Output the (x, y) coordinate of the center of the cell containing the given text.  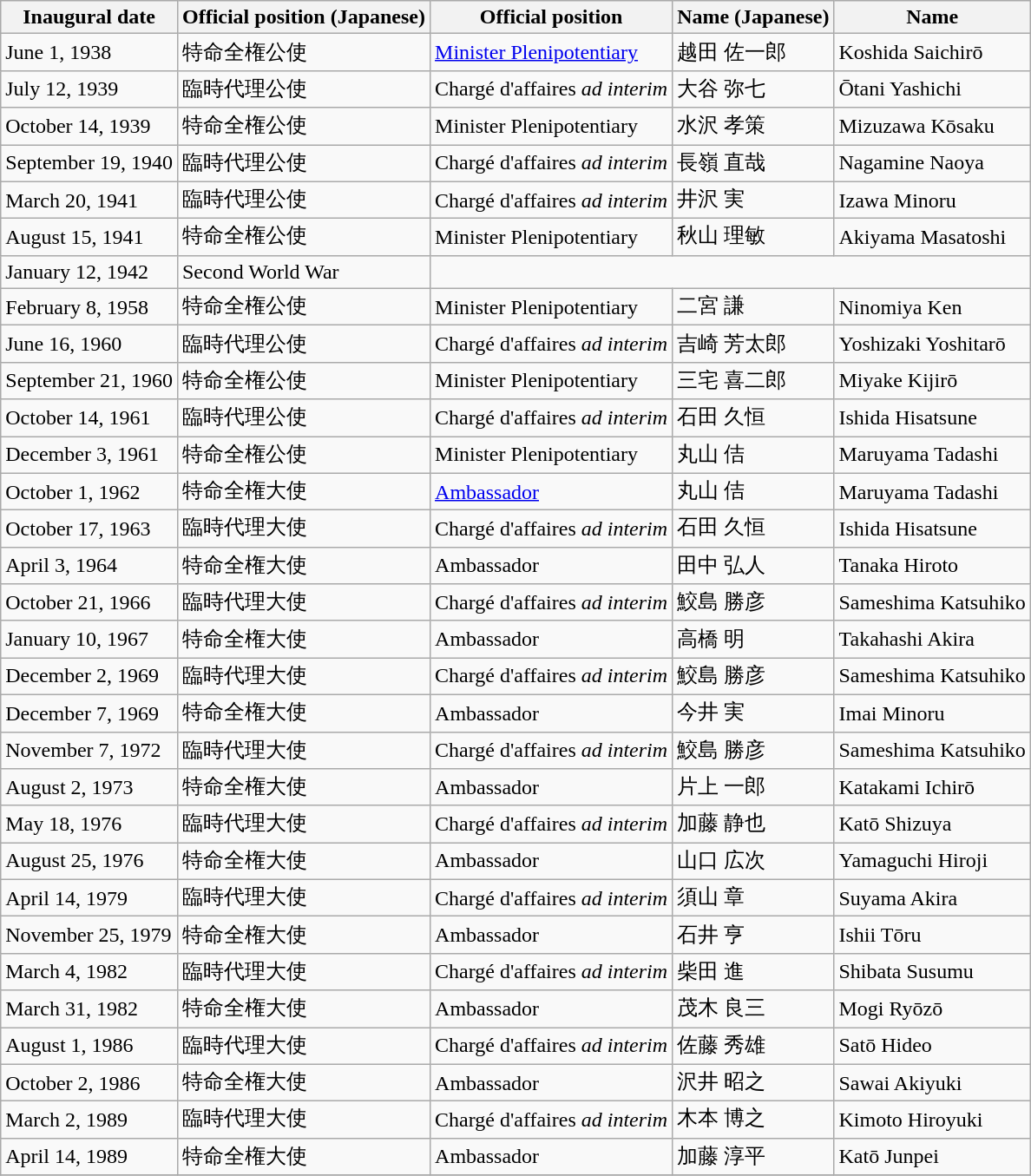
Official position (Japanese) (304, 17)
三宅 喜二郎 (753, 380)
茂木 良三 (753, 1008)
井沢 実 (753, 200)
秋山 理敏 (753, 238)
Name (932, 17)
吉崎 芳太郎 (753, 344)
March 20, 1941 (89, 200)
November 7, 1972 (89, 750)
Koshida Saichirō (932, 52)
April 14, 1979 (89, 897)
October 1, 1962 (89, 491)
Ishii Tōru (932, 936)
Imai Minoru (932, 713)
Takahashi Akira (932, 639)
March 4, 1982 (89, 972)
山口 広次 (753, 861)
Yamaguchi Hiroji (932, 861)
December 2, 1969 (89, 677)
May 18, 1976 (89, 825)
Official position (552, 17)
Katakami Ichirō (932, 788)
October 14, 1939 (89, 127)
Ōtani Yashichi (932, 89)
October 14, 1961 (89, 418)
沢井 昭之 (753, 1083)
加藤 淳平 (753, 1156)
July 12, 1939 (89, 89)
田中 弘人 (753, 566)
長嶺 直哉 (753, 163)
April 3, 1964 (89, 566)
Suyama Akira (932, 897)
須山 章 (753, 897)
Akiyama Masatoshi (932, 238)
December 3, 1961 (89, 455)
佐藤 秀雄 (753, 1047)
今井 実 (753, 713)
石井 亨 (753, 936)
October 2, 1986 (89, 1083)
February 8, 1958 (89, 307)
January 10, 1967 (89, 639)
柴田 進 (753, 972)
October 17, 1963 (89, 529)
Second World War (304, 272)
Mizuzawa Kōsaku (932, 127)
Tanaka Hiroto (932, 566)
Shibata Susumu (932, 972)
Izawa Minoru (932, 200)
加藤 静也 (753, 825)
December 7, 1969 (89, 713)
September 21, 1960 (89, 380)
高橋 明 (753, 639)
Miyake Kijirō (932, 380)
Yoshizaki Yoshitarō (932, 344)
Inaugural date (89, 17)
Sawai Akiyuki (932, 1083)
片上 一郎 (753, 788)
June 16, 1960 (89, 344)
木本 博之 (753, 1120)
Name (Japanese) (753, 17)
越田 佐一郎 (753, 52)
January 12, 1942 (89, 272)
Katō Junpei (932, 1156)
August 1, 1986 (89, 1047)
Katō Shizuya (932, 825)
April 14, 1989 (89, 1156)
October 21, 1966 (89, 602)
August 15, 1941 (89, 238)
大谷 弥七 (753, 89)
Kimoto Hiroyuki (932, 1120)
March 31, 1982 (89, 1008)
August 25, 1976 (89, 861)
September 19, 1940 (89, 163)
Satō Hideo (932, 1047)
March 2, 1989 (89, 1120)
August 2, 1973 (89, 788)
二宮 謙 (753, 307)
Mogi Ryōzō (932, 1008)
水沢 孝策 (753, 127)
June 1, 1938 (89, 52)
November 25, 1979 (89, 936)
Ninomiya Ken (932, 307)
Nagamine Naoya (932, 163)
